Capture the cell that displays the provided text and extract its (x, y) central coordinate. 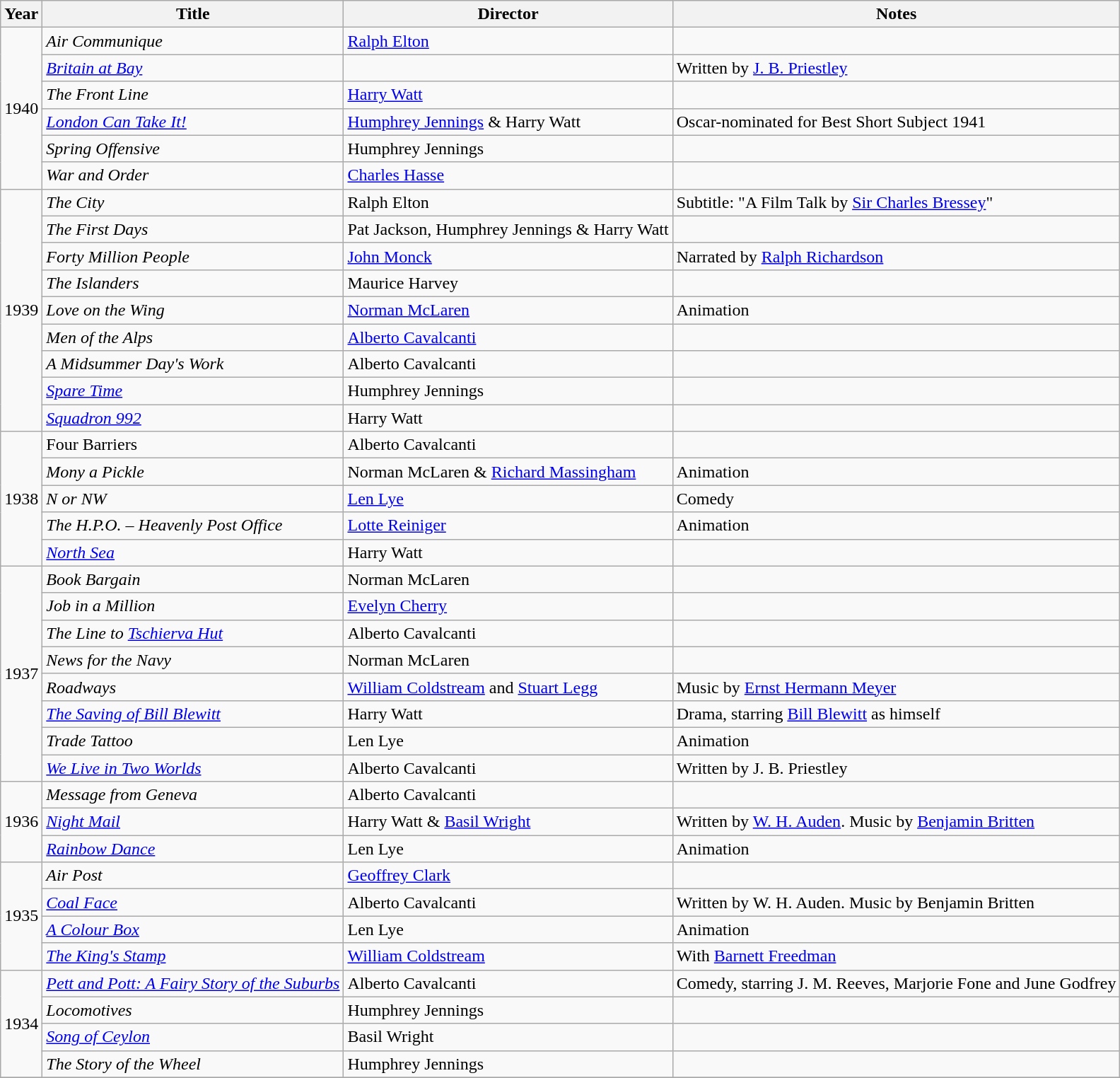
The Front Line (193, 95)
The H.P.O. – Heavenly Post Office (193, 526)
Rainbow Dance (193, 849)
Love on the Wing (193, 310)
The Line to Tschierva Hut (193, 633)
Book Bargain (193, 579)
London Can Take It! (193, 122)
Lotte Reiniger (508, 526)
1938 (21, 499)
A Colour Box (193, 929)
Locomotives (193, 1010)
The First Days (193, 229)
Pett and Pott: A Fairy Story of the Suburbs (193, 983)
Squadron 992 (193, 418)
John Monck (508, 256)
Harry Watt & Basil Wright (508, 822)
Norman McLaren & Richard Massingham (508, 472)
The King's Stamp (193, 956)
William Coldstream (508, 956)
Four Barriers (193, 445)
Drama, starring Bill Blewitt as himself (897, 714)
1937 (21, 673)
Subtitle: "A Film Talk by Sir Charles Bressey" (897, 202)
Britain at Bay (193, 68)
Job in a Million (193, 606)
Geoffrey Clark (508, 876)
North Sea (193, 552)
Mony a Pickle (193, 472)
Basil Wright (508, 1037)
1934 (21, 1024)
The City (193, 202)
Music by Ernst Hermann Meyer (897, 687)
The Islanders (193, 283)
1940 (21, 108)
Evelyn Cherry (508, 606)
1939 (21, 310)
Pat Jackson, Humphrey Jennings & Harry Watt (508, 229)
Coal Face (193, 903)
Men of the Alps (193, 337)
A Midsummer Day's Work (193, 364)
We Live in Two Worlds (193, 767)
1935 (21, 916)
1936 (21, 822)
Spare Time (193, 391)
N or NW (193, 499)
Comedy, starring J. M. Reeves, Marjorie Fone and June Godfrey (897, 983)
Notes (897, 14)
Maurice Harvey (508, 283)
Message from Geneva (193, 795)
Forty Million People (193, 256)
Narrated by Ralph Richardson (897, 256)
Year (21, 14)
Charles Hasse (508, 175)
With Barnett Freedman (897, 956)
News for the Navy (193, 660)
Comedy (897, 499)
Oscar-nominated for Best Short Subject 1941 (897, 122)
Trade Tattoo (193, 741)
The Story of the Wheel (193, 1064)
Air Communique (193, 41)
Night Mail (193, 822)
Spring Offensive (193, 149)
Air Post (193, 876)
Roadways (193, 687)
Title (193, 14)
The Saving of Bill Blewitt (193, 714)
Humphrey Jennings & Harry Watt (508, 122)
Song of Ceylon (193, 1037)
Director (508, 14)
William Coldstream and Stuart Legg (508, 687)
War and Order (193, 175)
